Output the (x, y) coordinate of the center of the cell containing the given text.  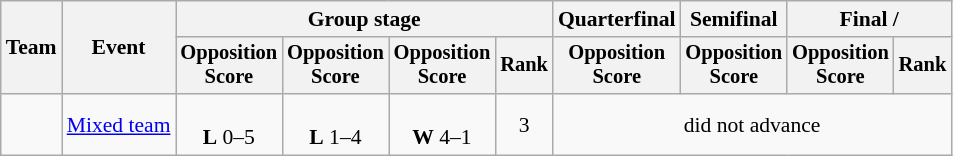
L 1–4 (336, 124)
Quarterfinal (617, 19)
L 0–5 (230, 124)
Mixed team (119, 124)
Final / (869, 19)
Team (32, 48)
Semifinal (734, 19)
did not advance (752, 124)
Event (119, 48)
Group stage (364, 19)
3 (524, 124)
W 4–1 (442, 124)
